Locate the cell with the specified text and output its (X, Y) center coordinate. 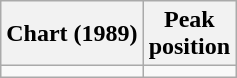
Peak position (189, 34)
Chart (1989) (72, 34)
